Locate the cell with the specified text and output its (x, y) center coordinate. 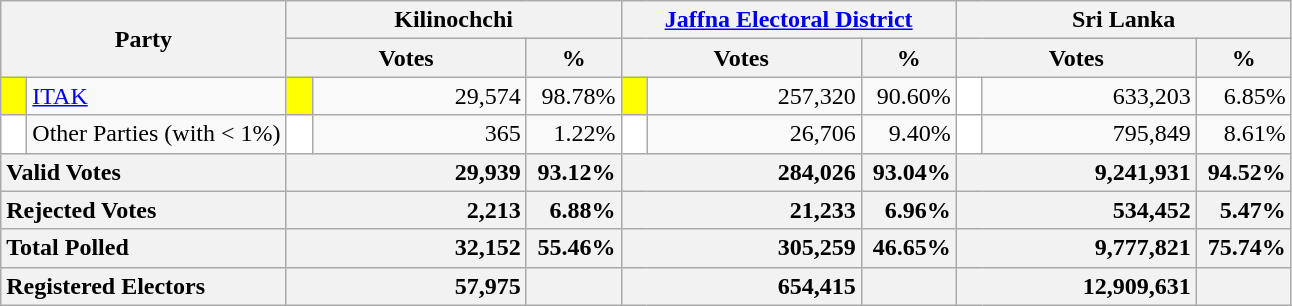
21,233 (741, 210)
365 (419, 134)
795,849 (1089, 134)
94.52% (1244, 172)
8.61% (1244, 134)
Total Polled (144, 248)
75.74% (1244, 248)
9,241,931 (1076, 172)
Valid Votes (144, 172)
29,574 (419, 96)
633,203 (1089, 96)
29,939 (406, 172)
257,320 (754, 96)
57,975 (406, 286)
654,415 (741, 286)
ITAK (156, 96)
534,452 (1076, 210)
26,706 (754, 134)
6.85% (1244, 96)
5.47% (1244, 210)
Kilinochchi (454, 20)
93.04% (908, 172)
93.12% (574, 172)
90.60% (908, 96)
9.40% (908, 134)
6.96% (908, 210)
Rejected Votes (144, 210)
6.88% (574, 210)
98.78% (574, 96)
305,259 (741, 248)
Registered Electors (144, 286)
Sri Lanka (1124, 20)
2,213 (406, 210)
55.46% (574, 248)
46.65% (908, 248)
12,909,631 (1076, 286)
9,777,821 (1076, 248)
32,152 (406, 248)
Party (144, 39)
1.22% (574, 134)
Other Parties (with < 1%) (156, 134)
284,026 (741, 172)
Jaffna Electoral District (788, 20)
